Find where the given text appears and provide that cell's center as (x, y) coordinate. 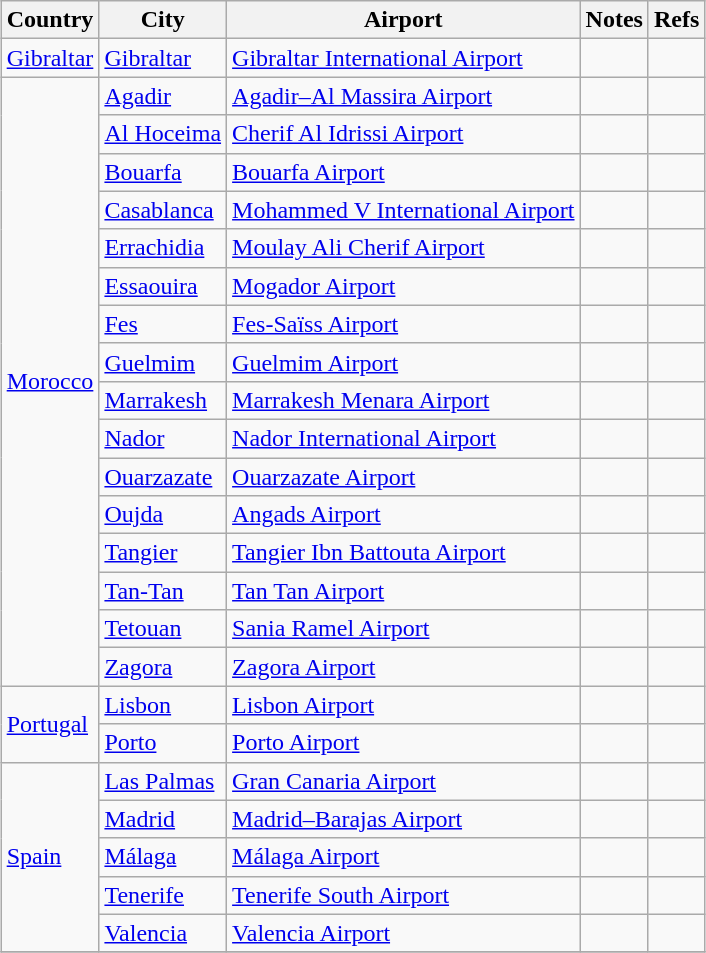
Sania Ramel Airport (404, 629)
Tangier Ibn Battouta Airport (404, 553)
Valencia Airport (404, 933)
Essaouira (163, 286)
Nador (163, 438)
Bouarfa (163, 172)
Guelmim Airport (404, 362)
Casablanca (163, 210)
Nador International Airport (404, 438)
Marrakesh Menara Airport (404, 400)
Notes (614, 20)
Fes-Saïss Airport (404, 324)
Tan Tan Airport (404, 591)
Mohammed V International Airport (404, 210)
Porto Airport (404, 743)
Ouarzazate (163, 477)
Angads Airport (404, 515)
Cherif Al Idrissi Airport (404, 134)
Tenerife South Airport (404, 895)
Agadir (163, 96)
Zagora Airport (404, 667)
Tenerife (163, 895)
Fes (163, 324)
Las Palmas (163, 781)
Al Hoceima (163, 134)
Mogador Airport (404, 286)
Ouarzazate Airport (404, 477)
Agadir–Al Massira Airport (404, 96)
Moulay Ali Cherif Airport (404, 248)
Spain (50, 857)
Guelmim (163, 362)
Lisbon (163, 705)
Málaga Airport (404, 857)
Refs (676, 20)
Bouarfa Airport (404, 172)
Porto (163, 743)
Gran Canaria Airport (404, 781)
Airport (404, 20)
Madrid (163, 819)
Lisbon Airport (404, 705)
Tangier (163, 553)
Málaga (163, 857)
Country (50, 20)
Madrid–Barajas Airport (404, 819)
Portugal (50, 724)
Errachidia (163, 248)
Morocco (50, 382)
Marrakesh (163, 400)
Valencia (163, 933)
Gibraltar International Airport (404, 58)
City (163, 20)
Oujda (163, 515)
Tan-Tan (163, 591)
Tetouan (163, 629)
Zagora (163, 667)
